Scan for the cell matching the given text and deliver its (x, y) coordinate at center. 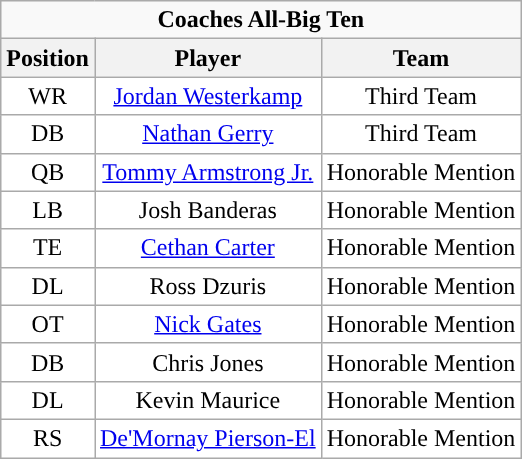
LB (48, 210)
De'Mornay Pierson-El (208, 438)
Team (421, 58)
Ross Dzuris (208, 286)
TE (48, 248)
OT (48, 324)
WR (48, 96)
Jordan Westerkamp (208, 96)
RS (48, 438)
Josh Banderas (208, 210)
QB (48, 172)
Kevin Maurice (208, 400)
Player (208, 58)
Nathan Gerry (208, 134)
Coaches All-Big Ten (261, 20)
Position (48, 58)
Cethan Carter (208, 248)
Chris Jones (208, 362)
Tommy Armstrong Jr. (208, 172)
Nick Gates (208, 324)
